For the text-containing cell, return its midpoint in (X, Y) coordinate format. 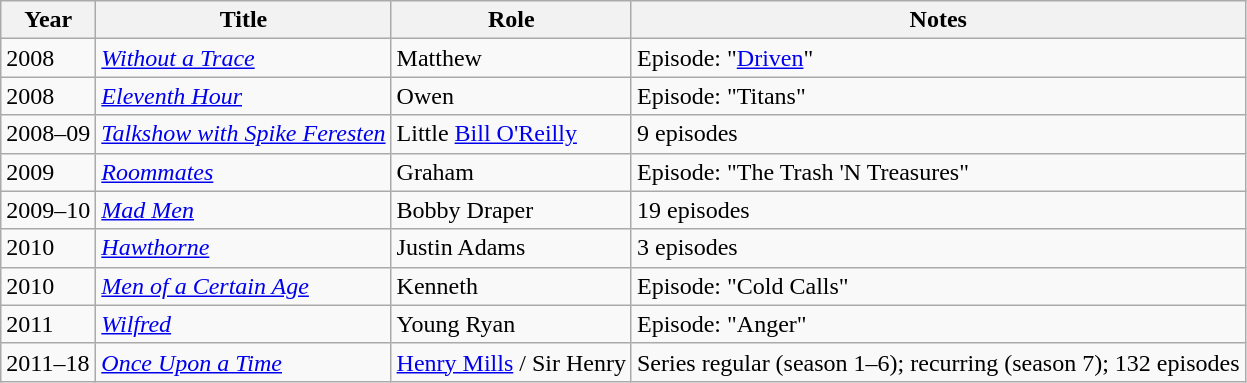
Men of a Certain Age (244, 286)
Eleventh Hour (244, 96)
Mad Men (244, 210)
Hawthorne (244, 248)
Episode: "Driven" (938, 58)
Talkshow with Spike Feresten (244, 134)
Justin Adams (511, 248)
Wilfred (244, 324)
Graham (511, 172)
Episode: "The Trash 'N Treasures" (938, 172)
Year (48, 20)
Without a Trace (244, 58)
Young Ryan (511, 324)
Episode: "Titans" (938, 96)
2009–10 (48, 210)
Title (244, 20)
Once Upon a Time (244, 362)
2011 (48, 324)
Roommates (244, 172)
Henry Mills / Sir Henry (511, 362)
2008–09 (48, 134)
Little Bill O'Reilly (511, 134)
2011–18 (48, 362)
9 episodes (938, 134)
Bobby Draper (511, 210)
Owen (511, 96)
Series regular (season 1–6); recurring (season 7); 132 episodes (938, 362)
Notes (938, 20)
3 episodes (938, 248)
Episode: "Anger" (938, 324)
Role (511, 20)
Matthew (511, 58)
Kenneth (511, 286)
19 episodes (938, 210)
2009 (48, 172)
Episode: "Cold Calls" (938, 286)
